Find where the given text appears and provide that cell's center as [x, y] coordinate. 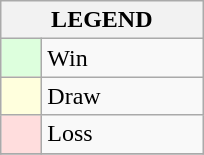
LEGEND [102, 20]
Win [122, 58]
Draw [122, 96]
Loss [122, 134]
